Find where the given text appears and provide that cell's center as (x, y) coordinate. 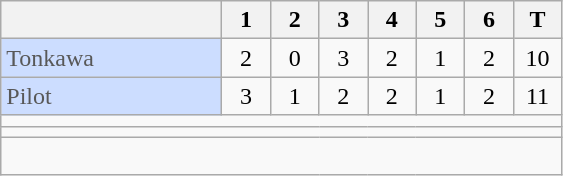
4 (392, 20)
6 (490, 20)
Tonkawa (112, 58)
10 (538, 58)
T (538, 20)
5 (440, 20)
0 (294, 58)
Pilot (112, 96)
11 (538, 96)
